Scan for the cell matching the given text and deliver its [X, Y] coordinate at center. 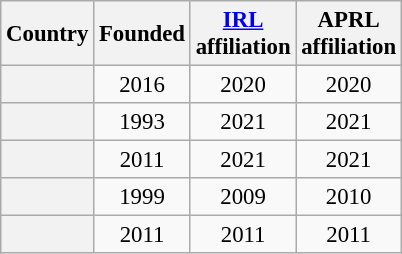
1999 [142, 197]
1993 [142, 122]
IRLaffiliation [243, 34]
2016 [142, 85]
Founded [142, 34]
2009 [243, 197]
APRLaffiliation [349, 34]
Country [48, 34]
2010 [349, 197]
